Output the [X, Y] coordinate of the center of the cell containing the given text.  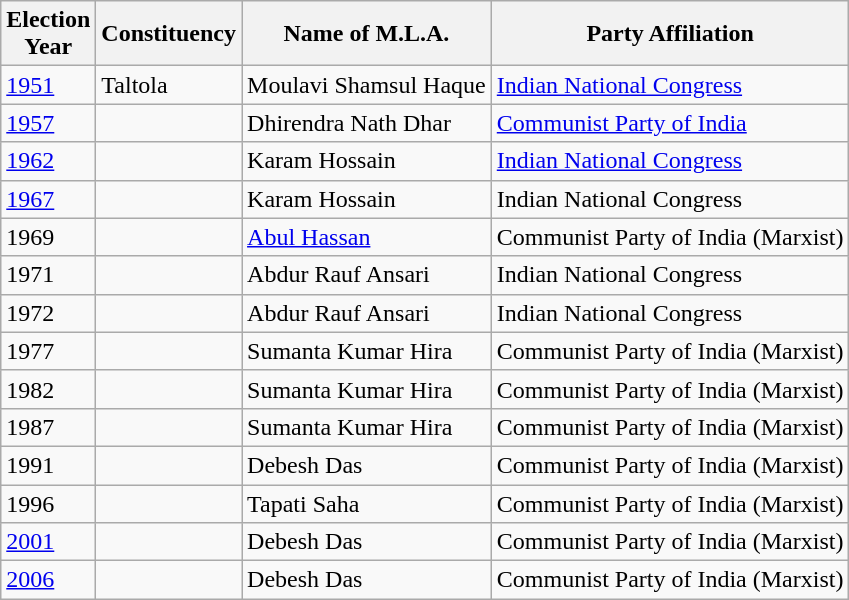
Taltola [169, 85]
1982 [48, 389]
1996 [48, 503]
1969 [48, 237]
Communist Party of India [670, 123]
1991 [48, 465]
1962 [48, 161]
Moulavi Shamsul Haque [367, 85]
1977 [48, 351]
Election Year [48, 34]
1951 [48, 85]
Abul Hassan [367, 237]
2001 [48, 542]
Party Affiliation [670, 34]
1967 [48, 199]
Name of M.L.A. [367, 34]
1972 [48, 313]
1987 [48, 427]
1957 [48, 123]
Dhirendra Nath Dhar [367, 123]
Tapati Saha [367, 503]
1971 [48, 275]
2006 [48, 580]
Constituency [169, 34]
